Capture the cell that displays the provided text and extract its [X, Y] central coordinate. 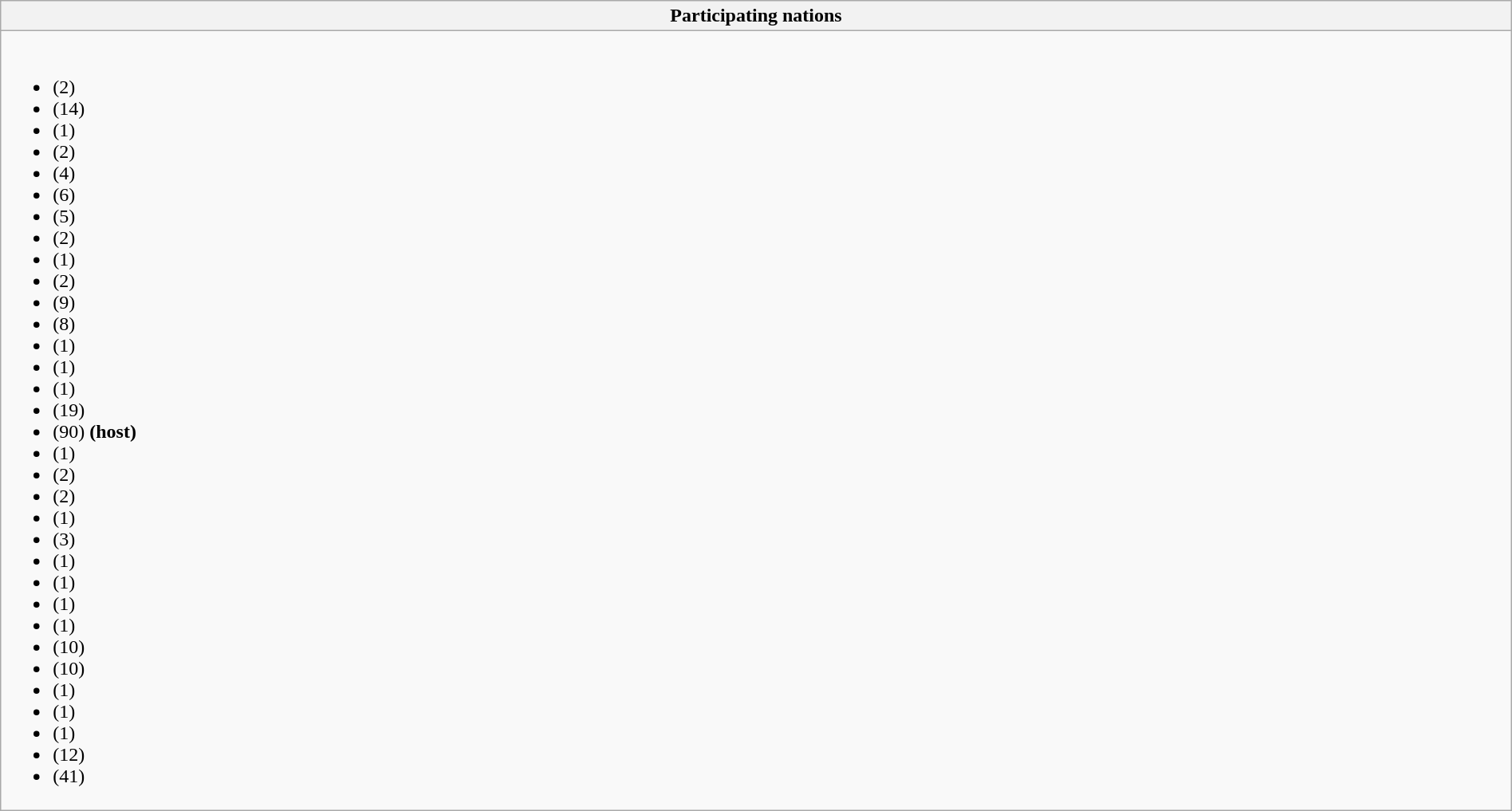
Participating nations [756, 16]
(2) (14) (1) (2) (4) (6) (5) (2) (1) (2) (9) (8) (1) (1) (1) (19) (90) (host) (1) (2) (2) (1) (3) (1) (1) (1) (1) (10) (10) (1) (1) (1) (12) (41) [756, 421]
